Return the (x, y) coordinate for the center point of the cell that contains the specified text.  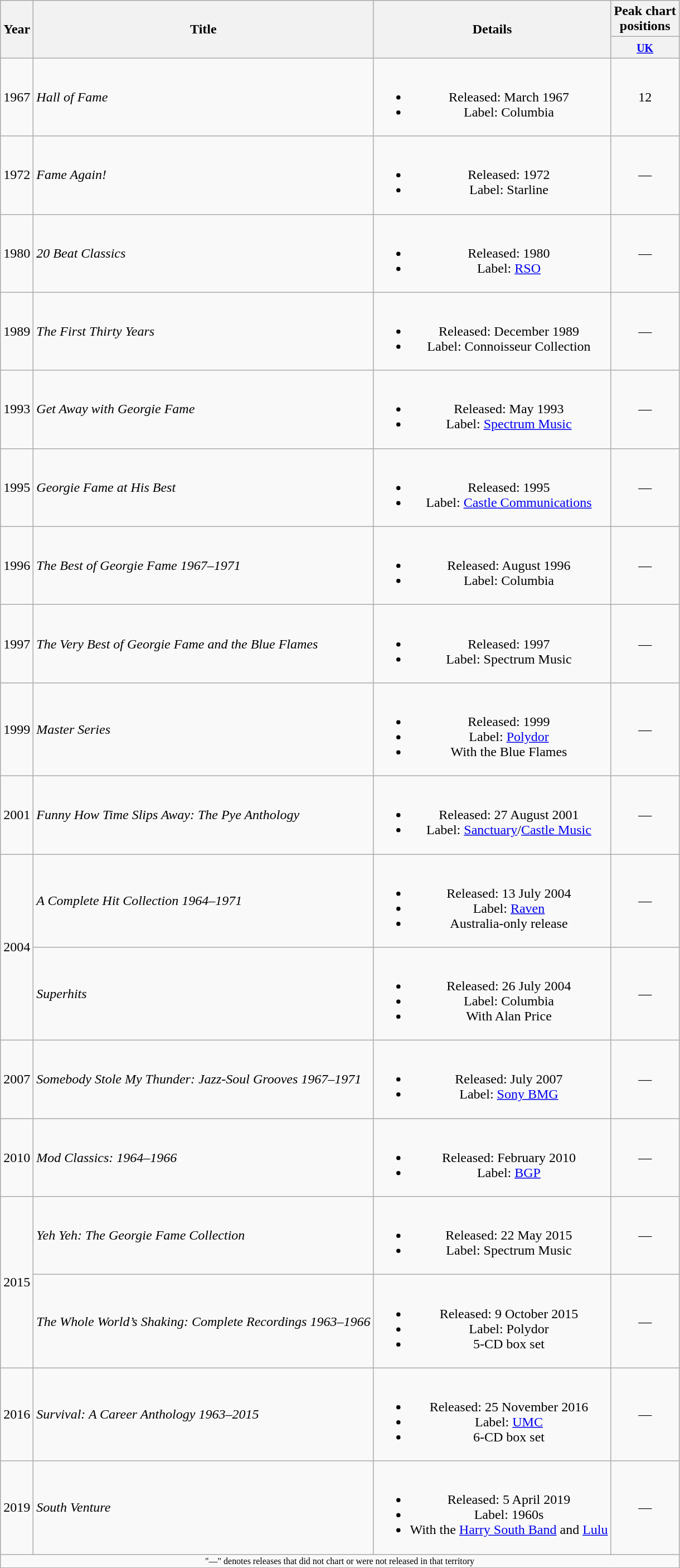
Yeh Yeh: The Georgie Fame Collection (203, 1236)
1995 (17, 487)
2019 (17, 1508)
Peak chartpositions (645, 19)
UK (645, 47)
Released: 1997Label: Spectrum Music (492, 643)
Released: 5 April 2019Label: 1960sWith the Harry South Band and Lulu (492, 1508)
1997 (17, 643)
2007 (17, 1080)
Details (492, 29)
Master Series (203, 729)
2010 (17, 1158)
Mod Classics: 1964–1966 (203, 1158)
Funny How Time Slips Away: The Pye Anthology (203, 815)
1972 (17, 175)
1999 (17, 729)
1996 (17, 565)
The Very Best of Georgie Fame and the Blue Flames (203, 643)
Released: 1972Label: Starline (492, 175)
20 Beat Classics (203, 253)
Released: 13 July 2004Label: RavenAustralia-only release (492, 901)
Title (203, 29)
Somebody Stole My Thunder: Jazz-Soul Grooves 1967–1971 (203, 1080)
Released: 1995Label: Castle Communications (492, 487)
2004 (17, 947)
Hall of Fame (203, 97)
1967 (17, 97)
Superhits (203, 994)
Fame Again! (203, 175)
"—" denotes releases that did not chart or were not released in that territory (340, 1561)
Released: 1999Label: PolydorWith the Blue Flames (492, 729)
Released: December 1989Label: Connoisseur Collection (492, 331)
Released: 22 May 2015Label: Spectrum Music (492, 1236)
Released: May 1993Label: Spectrum Music (492, 409)
12 (645, 97)
Released: 9 October 2015Label: Polydor5-CD box set (492, 1322)
2016 (17, 1414)
Get Away with Georgie Fame (203, 409)
Released: February 2010Label: BGP (492, 1158)
2015 (17, 1283)
1993 (17, 409)
Released: July 2007Label: Sony BMG (492, 1080)
Released: 27 August 2001Label: Sanctuary/Castle Music (492, 815)
Released: 25 November 2016Label: UMC6-CD box set (492, 1414)
Year (17, 29)
Georgie Fame at His Best (203, 487)
1980 (17, 253)
Released: March 1967Label: Columbia (492, 97)
The First Thirty Years (203, 331)
The Whole World’s Shaking: Complete Recordings 1963–1966 (203, 1322)
Released: 26 July 2004Label: ColumbiaWith Alan Price (492, 994)
Released: 1980Label: RSO (492, 253)
South Venture (203, 1508)
2001 (17, 815)
Survival: A Career Anthology 1963–2015 (203, 1414)
1989 (17, 331)
Released: August 1996Label: Columbia (492, 565)
A Complete Hit Collection 1964–1971 (203, 901)
The Best of Georgie Fame 1967–1971 (203, 565)
